Locate the cell with the specified text and output its (X, Y) center coordinate. 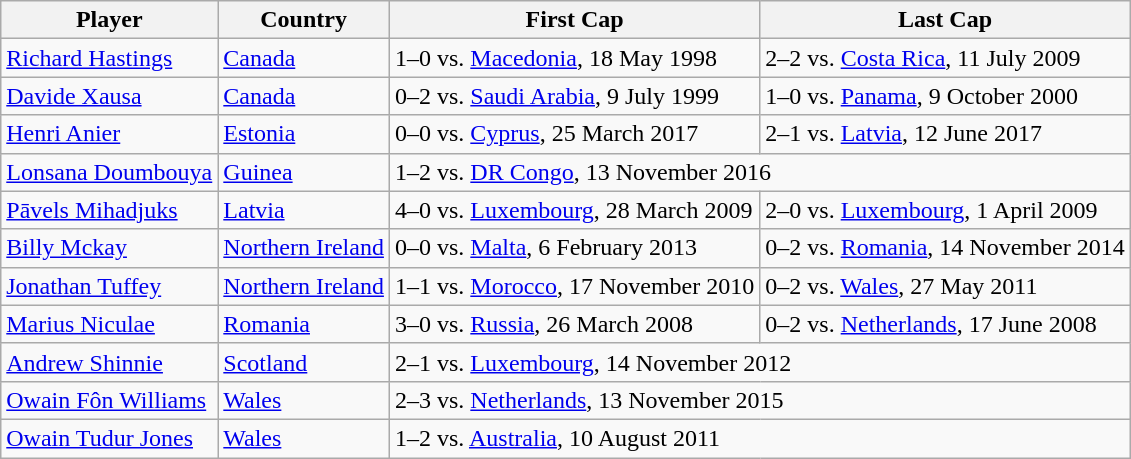
3–0 vs. Russia, 26 March 2008 (574, 324)
Owain Tudur Jones (110, 438)
First Cap (574, 20)
Owain Fôn Williams (110, 400)
Country (304, 20)
Davide Xausa (110, 96)
2–0 vs. Luxembourg, 1 April 2009 (945, 210)
Last Cap (945, 20)
2–2 vs. Costa Rica, 11 July 2009 (945, 58)
Henri Anier (110, 134)
Billy Mckay (110, 248)
2–1 vs. Latvia, 12 June 2017 (945, 134)
Jonathan Tuffey (110, 286)
1–2 vs. DR Congo, 13 November 2016 (760, 172)
Guinea (304, 172)
0–2 vs. Romania, 14 November 2014 (945, 248)
1–0 vs. Panama, 9 October 2000 (945, 96)
1–1 vs. Morocco, 17 November 2010 (574, 286)
0–2 vs. Saudi Arabia, 9 July 1999 (574, 96)
0–2 vs. Wales, 27 May 2011 (945, 286)
Estonia (304, 134)
2–1 vs. Luxembourg, 14 November 2012 (760, 362)
2–3 vs. Netherlands, 13 November 2015 (760, 400)
0–0 vs. Malta, 6 February 2013 (574, 248)
Latvia (304, 210)
Pāvels Mihadjuks (110, 210)
Romania (304, 324)
0–2 vs. Netherlands, 17 June 2008 (945, 324)
4–0 vs. Luxembourg, 28 March 2009 (574, 210)
Scotland (304, 362)
Andrew Shinnie (110, 362)
1–2 vs. Australia, 10 August 2011 (760, 438)
Marius Niculae (110, 324)
0–0 vs. Cyprus, 25 March 2017 (574, 134)
Richard Hastings (110, 58)
1–0 vs. Macedonia, 18 May 1998 (574, 58)
Lonsana Doumbouya (110, 172)
Player (110, 20)
